Return the (x, y) coordinate for the center point of the cell that contains the specified text.  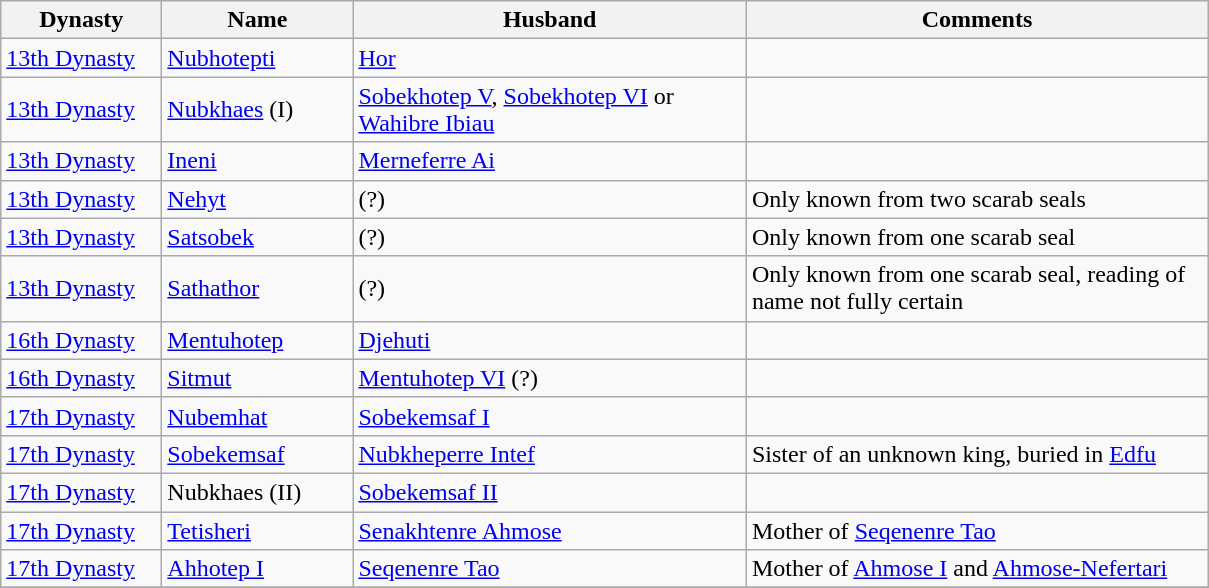
Nubkhaes (II) (258, 492)
Sitmut (258, 378)
Only known from one scarab seal (976, 237)
Mother of Ahmose I and Ahmose-Nefertari (976, 569)
Senakhtenre Ahmose (550, 531)
Mother of Seqenenre Tao (976, 531)
Only known from one scarab seal, reading of name not fully certain (976, 288)
Nehyt (258, 199)
Nubhotepti (258, 58)
Seqenenre Tao (550, 569)
Mentuhotep VI (?) (550, 378)
Sobekemsaf I (550, 416)
Hor (550, 58)
Djehuti (550, 340)
Sathathor (258, 288)
Tetisheri (258, 531)
Satsobek (258, 237)
Sobekemsaf II (550, 492)
Merneferre Ai (550, 161)
Sister of an unknown king, buried in Edfu (976, 454)
Comments (976, 20)
Nubkheperre Intef (550, 454)
Only known from two scarab seals (976, 199)
Nubkhaes (I) (258, 110)
Husband (550, 20)
Mentuhotep (258, 340)
Sobekemsaf (258, 454)
Name (258, 20)
Dynasty (82, 20)
Nubemhat (258, 416)
Sobekhotep V, Sobekhotep VI or Wahibre Ibiau (550, 110)
Ahhotep I (258, 569)
Ineni (258, 161)
